Find where the given text appears and provide that cell's center as (X, Y) coordinate. 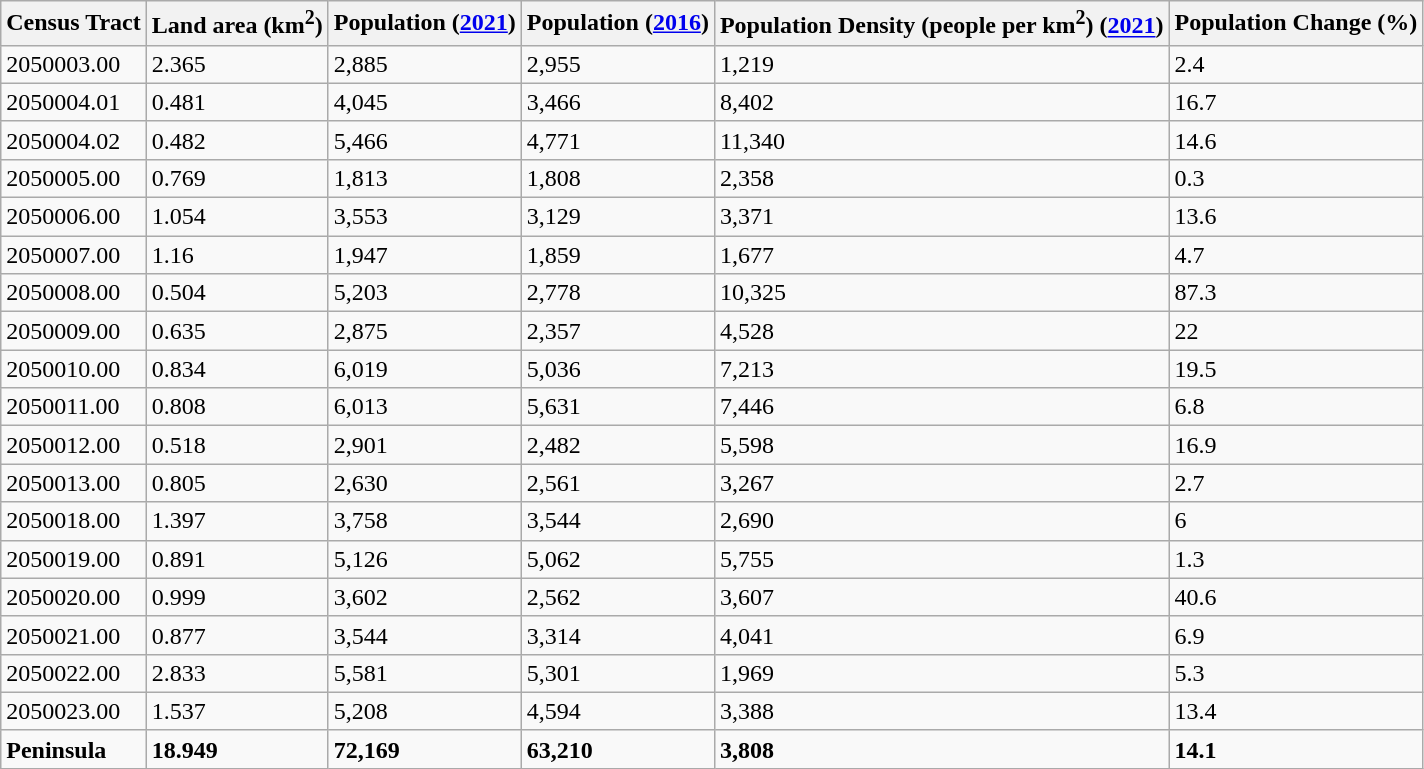
3,553 (424, 217)
3,808 (942, 749)
19.5 (1296, 369)
22 (1296, 331)
2050005.00 (74, 178)
2050021.00 (74, 635)
13.6 (1296, 217)
5,208 (424, 711)
1.054 (237, 217)
0.635 (237, 331)
3,758 (424, 521)
2,482 (618, 445)
6,019 (424, 369)
2,778 (618, 293)
6.9 (1296, 635)
1.3 (1296, 559)
0.999 (237, 597)
4,041 (942, 635)
0.482 (237, 140)
3,388 (942, 711)
0.769 (237, 178)
7,213 (942, 369)
0.891 (237, 559)
2050022.00 (74, 673)
1,859 (618, 255)
Land area (km2) (237, 24)
5,203 (424, 293)
2050012.00 (74, 445)
2050004.02 (74, 140)
2,875 (424, 331)
16.7 (1296, 102)
3,466 (618, 102)
3,129 (618, 217)
6 (1296, 521)
1,219 (942, 64)
4,045 (424, 102)
3,371 (942, 217)
5,301 (618, 673)
8,402 (942, 102)
1.537 (237, 711)
2,562 (618, 597)
3,607 (942, 597)
2,955 (618, 64)
5,466 (424, 140)
18.949 (237, 749)
2.4 (1296, 64)
14.6 (1296, 140)
2050004.01 (74, 102)
1,808 (618, 178)
3,602 (424, 597)
Population Density (people per km2) (2021) (942, 24)
1.397 (237, 521)
2050018.00 (74, 521)
11,340 (942, 140)
72,169 (424, 749)
14.1 (1296, 749)
2050009.00 (74, 331)
5,631 (618, 407)
1,947 (424, 255)
4.7 (1296, 255)
13.4 (1296, 711)
2050013.00 (74, 483)
2.833 (237, 673)
4,771 (618, 140)
0.808 (237, 407)
5,036 (618, 369)
1,813 (424, 178)
2,690 (942, 521)
2050020.00 (74, 597)
0.504 (237, 293)
2050006.00 (74, 217)
Population (2021) (424, 24)
5,062 (618, 559)
16.9 (1296, 445)
40.6 (1296, 597)
2.365 (237, 64)
2,901 (424, 445)
0.805 (237, 483)
6.8 (1296, 407)
10,325 (942, 293)
1,677 (942, 255)
63,210 (618, 749)
2050023.00 (74, 711)
5,126 (424, 559)
Census Tract (74, 24)
Population (2016) (618, 24)
2,358 (942, 178)
2,561 (618, 483)
6,013 (424, 407)
2050007.00 (74, 255)
Population Change (%) (1296, 24)
4,594 (618, 711)
5,755 (942, 559)
0.481 (237, 102)
2050010.00 (74, 369)
2050011.00 (74, 407)
0.834 (237, 369)
5.3 (1296, 673)
3,314 (618, 635)
2.7 (1296, 483)
2,885 (424, 64)
0.518 (237, 445)
3,267 (942, 483)
4,528 (942, 331)
87.3 (1296, 293)
5,598 (942, 445)
7,446 (942, 407)
2050003.00 (74, 64)
1.16 (237, 255)
2,630 (424, 483)
1,969 (942, 673)
5,581 (424, 673)
2050019.00 (74, 559)
2050008.00 (74, 293)
2,357 (618, 331)
0.877 (237, 635)
Peninsula (74, 749)
0.3 (1296, 178)
